Identify which cell holds the provided text, then report its (X, Y) central coordinate. 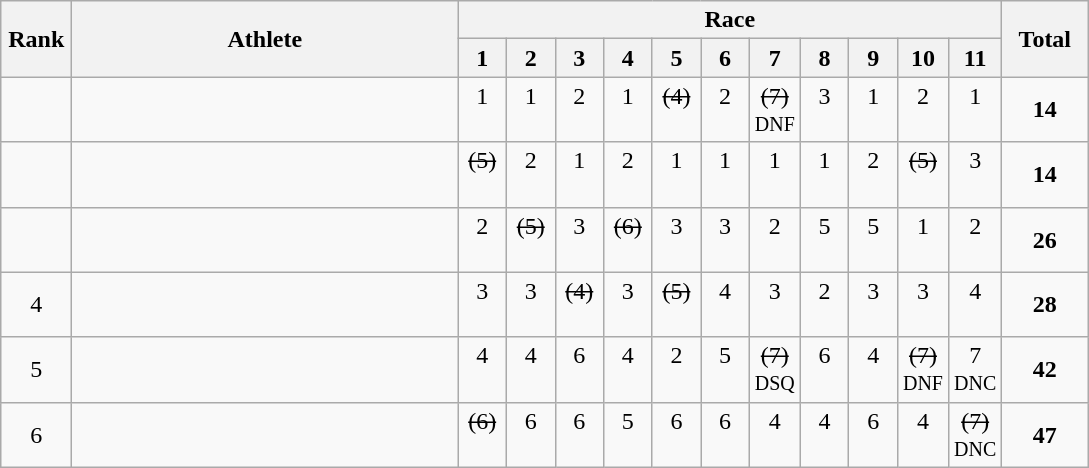
(7)DNC (976, 434)
9 (874, 58)
28 (1045, 304)
7 (774, 58)
Total (1045, 39)
(7)DSQ (774, 370)
11 (976, 58)
7DNC (976, 370)
42 (1045, 370)
10 (922, 58)
8 (824, 58)
Athlete (265, 39)
Rank (36, 39)
47 (1045, 434)
26 (1045, 240)
Race (730, 20)
